Search for the cell housing the specified text and yield its (x, y) center coordinate. 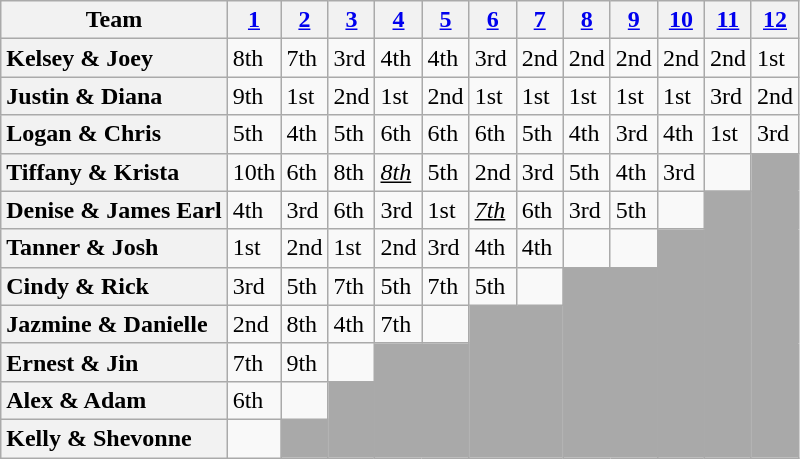
Team (114, 20)
7 (540, 20)
3 (352, 20)
Cindy & Rick (114, 286)
9 (634, 20)
Tanner & Josh (114, 248)
Logan & Chris (114, 134)
1 (254, 20)
Kelly & Shevonne (114, 438)
10 (680, 20)
Jazmine & Danielle (114, 324)
Alex & Adam (114, 400)
11 (728, 20)
4 (398, 20)
12 (774, 20)
5 (446, 20)
Denise & James Earl (114, 210)
Ernest & Jin (114, 362)
8 (586, 20)
Kelsey & Joey (114, 58)
2 (304, 20)
6 (492, 20)
Tiffany & Krista (114, 172)
10th (254, 172)
Justin & Diana (114, 96)
